Provide the [x, y] coordinate of the cell's center where the given text is located.  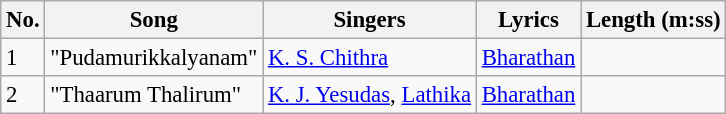
1 [23, 58]
2 [23, 95]
Song [154, 20]
K. S. Chithra [370, 58]
K. J. Yesudas, Lathika [370, 95]
"Thaarum Thalirum" [154, 95]
Singers [370, 20]
No. [23, 20]
Length (m:ss) [654, 20]
"Pudamurikkalyanam" [154, 58]
Lyrics [528, 20]
